Scan for the cell matching the given text and deliver its (X, Y) coordinate at center. 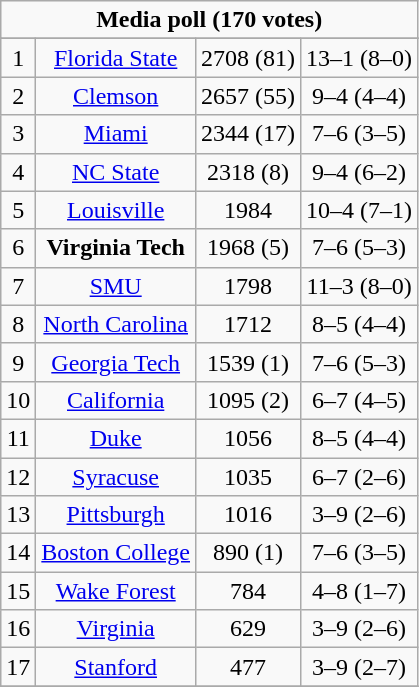
Georgia Tech (116, 362)
2318 (8) (248, 172)
1984 (248, 210)
1095 (2) (248, 400)
8 (18, 324)
6 (18, 248)
784 (248, 591)
California (116, 400)
10–4 (7–1) (360, 210)
13–1 (8–0) (360, 58)
477 (248, 667)
11 (18, 438)
Virginia Tech (116, 248)
3 (18, 134)
2 (18, 96)
14 (18, 553)
2708 (81) (248, 58)
1798 (248, 286)
11–3 (8–0) (360, 286)
SMU (116, 286)
3–9 (2–7) (360, 667)
Syracuse (116, 477)
NC State (116, 172)
Pittsburgh (116, 515)
4–8 (1–7) (360, 591)
Wake Forest (116, 591)
Louisville (116, 210)
Media poll (170 votes) (210, 20)
9 (18, 362)
890 (1) (248, 553)
1968 (5) (248, 248)
1056 (248, 438)
10 (18, 400)
9–4 (6–2) (360, 172)
1539 (1) (248, 362)
1016 (248, 515)
Clemson (116, 96)
4 (18, 172)
1 (18, 58)
629 (248, 629)
13 (18, 515)
7 (18, 286)
6–7 (2–6) (360, 477)
2657 (55) (248, 96)
Miami (116, 134)
9–4 (4–4) (360, 96)
North Carolina (116, 324)
6–7 (4–5) (360, 400)
Stanford (116, 667)
1035 (248, 477)
Virginia (116, 629)
Duke (116, 438)
15 (18, 591)
16 (18, 629)
12 (18, 477)
1712 (248, 324)
5 (18, 210)
Florida State (116, 58)
17 (18, 667)
Boston College (116, 553)
2344 (17) (248, 134)
